Output the [X, Y] coordinate of the center of the cell containing the given text.  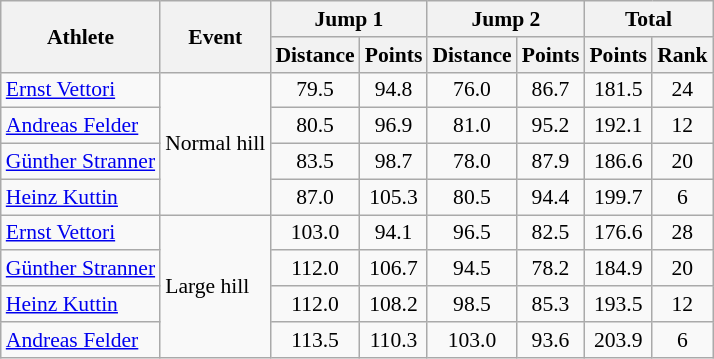
81.0 [472, 126]
87.0 [314, 197]
96.9 [394, 126]
98.7 [394, 162]
94.1 [394, 233]
203.9 [618, 340]
28 [682, 233]
83.5 [314, 162]
108.2 [394, 304]
Event [215, 36]
85.3 [551, 304]
24 [682, 90]
113.5 [314, 340]
98.5 [472, 304]
94.4 [551, 197]
82.5 [551, 233]
93.6 [551, 340]
94.5 [472, 269]
Athlete [80, 36]
Total [648, 19]
79.5 [314, 90]
95.2 [551, 126]
192.1 [618, 126]
181.5 [618, 90]
Jump 1 [348, 19]
176.6 [618, 233]
Jump 2 [506, 19]
106.7 [394, 269]
94.8 [394, 90]
87.9 [551, 162]
193.5 [618, 304]
Large hill [215, 286]
199.7 [618, 197]
78.2 [551, 269]
78.0 [472, 162]
96.5 [472, 233]
86.7 [551, 90]
Rank [682, 55]
110.3 [394, 340]
184.9 [618, 269]
186.6 [618, 162]
105.3 [394, 197]
Normal hill [215, 143]
76.0 [472, 90]
